Provide the [X, Y] coordinate of the cell's center where the given text is located.  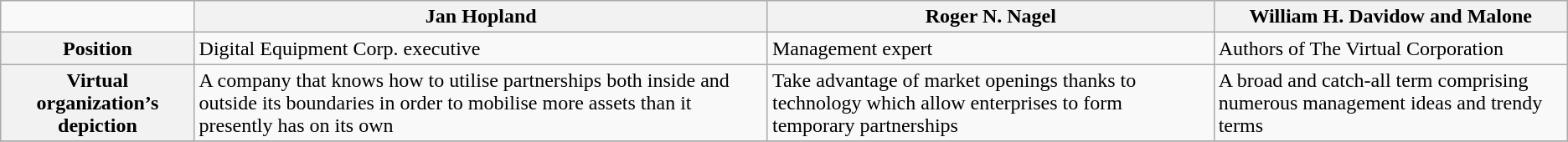
Roger N. Nagel [990, 17]
Virtual organization’s depiction [97, 103]
Management expert [990, 48]
Authors of The Virtual Corporation [1390, 48]
Position [97, 48]
Jan Hopland [481, 17]
A broad and catch-all term comprising numerous management ideas and trendy terms [1390, 103]
William H. Davidow and Malone [1390, 17]
Digital Equipment Corp. executive [481, 48]
Take advantage of market openings thanks to technology which allow enterprises to form temporary partnerships [990, 103]
